Extract the (x, y) coordinate from the center of the cell holding the provided text.  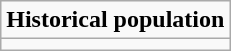
Historical population (116, 20)
